Capture the cell that displays the provided text and extract its [X, Y] central coordinate. 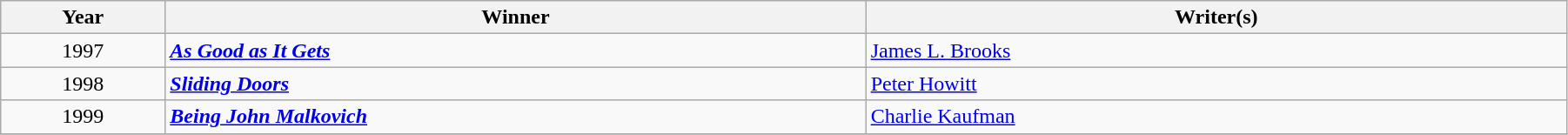
James L. Brooks [1216, 51]
Sliding Doors [515, 84]
Year [84, 17]
Winner [515, 17]
Being John Malkovich [515, 117]
1997 [84, 51]
1999 [84, 117]
Peter Howitt [1216, 84]
Charlie Kaufman [1216, 117]
As Good as It Gets [515, 51]
1998 [84, 84]
Writer(s) [1216, 17]
